Locate the cell with the specified text and output its [X, Y] center coordinate. 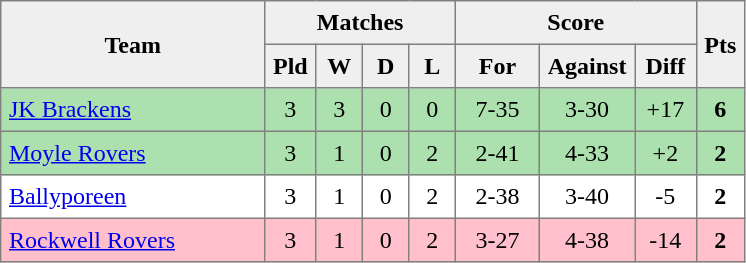
-14 [666, 240]
Matches [360, 23]
Diff [666, 66]
-5 [666, 197]
Rockwell Rovers [133, 240]
4-33 [586, 153]
Score [576, 23]
Pld [290, 66]
3-27 [497, 240]
3-40 [586, 197]
+2 [666, 153]
6 [720, 110]
2-38 [497, 197]
D [385, 66]
For [497, 66]
W [339, 66]
2-41 [497, 153]
Ballyporeen [133, 197]
Team [133, 44]
3-30 [586, 110]
Against [586, 66]
7-35 [497, 110]
JK Brackens [133, 110]
Pts [720, 44]
4-38 [586, 240]
Moyle Rovers [133, 153]
L [432, 66]
+17 [666, 110]
